Search for the cell housing the specified text and yield its [X, Y] center coordinate. 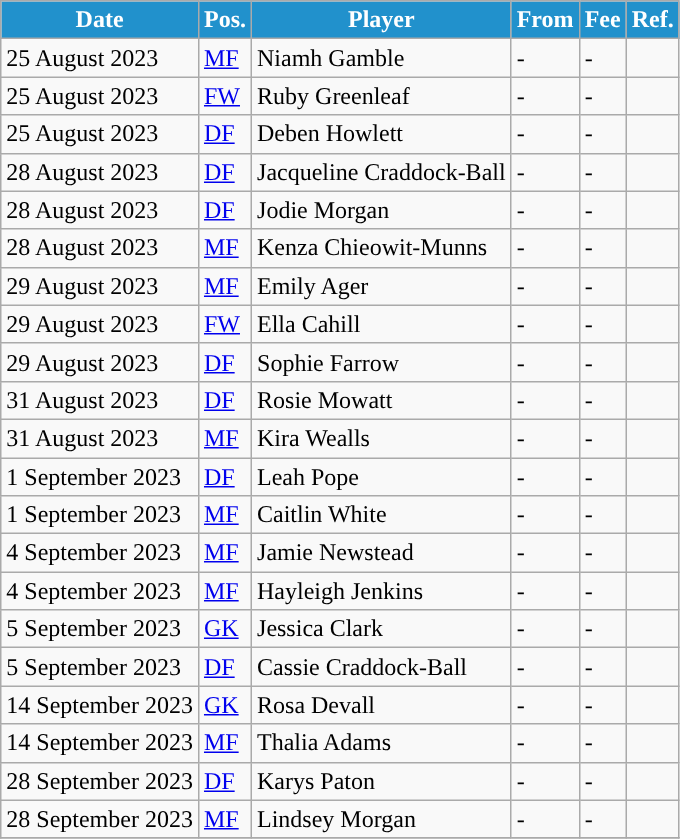
Ella Cahill [382, 324]
Emily Ager [382, 286]
Ruby Greenleaf [382, 96]
Kira Wealls [382, 438]
Fee [602, 20]
Lindsey Morgan [382, 819]
Niamh Gamble [382, 58]
Ref. [652, 20]
Leah Pope [382, 477]
Rosie Mowatt [382, 400]
Date [100, 20]
Caitlin White [382, 515]
Player [382, 20]
Jamie Newstead [382, 553]
Kenza Chieowit-Munns [382, 248]
Hayleigh Jenkins [382, 591]
Karys Paton [382, 781]
Sophie Farrow [382, 362]
Pos. [224, 20]
Thalia Adams [382, 743]
From [545, 20]
Jessica Clark [382, 629]
Deben Howlett [382, 134]
Jacqueline Craddock-Ball [382, 172]
Jodie Morgan [382, 210]
Rosa Devall [382, 705]
Cassie Craddock-Ball [382, 667]
